Detect which cell encompasses the target text, then output its (X, Y) center coordinate. 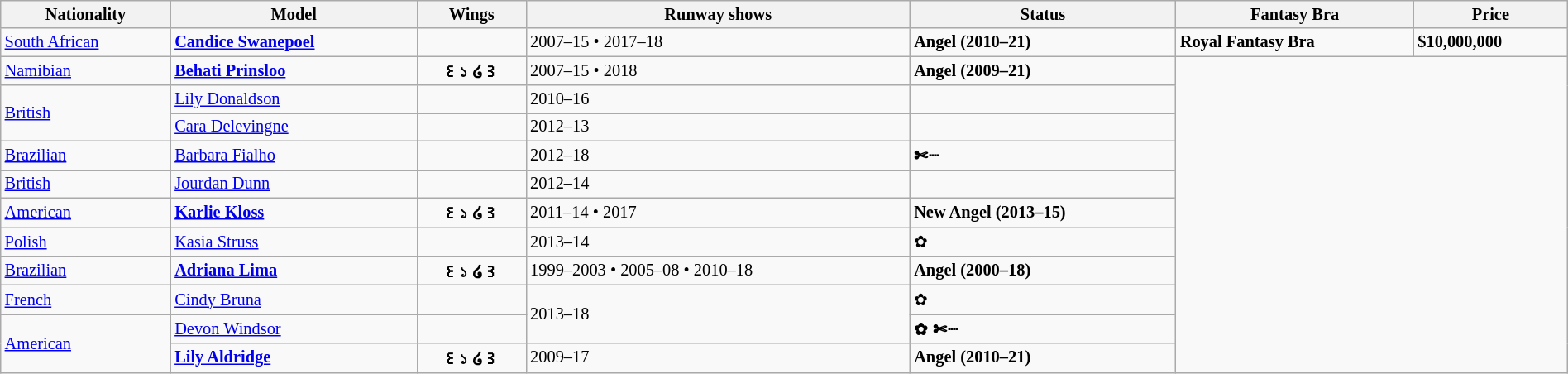
Runway shows (718, 14)
2007–15 • 2018 (718, 71)
Angel (2000–18) (1043, 270)
✿ ✄┈ (1043, 329)
✄┈ (1043, 156)
2012–18 (718, 156)
Candice Swanepoel (294, 42)
2009–17 (718, 357)
French (86, 300)
Model (294, 14)
Wings (471, 14)
2012–14 (718, 184)
Barbara Fialho (294, 156)
Namibian (86, 71)
Karlie Kloss (294, 212)
$10,000,000 (1490, 42)
Adriana Lima (294, 270)
Behati Prinsloo (294, 71)
Nationality (86, 14)
2011–14 • 2017 (718, 212)
Cara Delevingne (294, 127)
Status (1043, 14)
Price (1490, 14)
Jourdan Dunn (294, 184)
Fantasy Bra (1295, 14)
2013–18 (718, 314)
Cindy Bruna (294, 300)
2013–14 (718, 242)
2007–15 • 2017–18 (718, 42)
Kasia Struss (294, 242)
Lily Donaldson (294, 99)
Polish (86, 242)
Angel (2009–21) (1043, 71)
Lily Aldridge (294, 357)
2010–16 (718, 99)
Devon Windsor (294, 329)
South African (86, 42)
1999–2003 • 2005–08 • 2010–18 (718, 270)
New Angel (2013–15) (1043, 212)
2012–13 (718, 127)
Royal Fantasy Bra (1295, 42)
